Identify which cell holds the provided text, then report its [x, y] central coordinate. 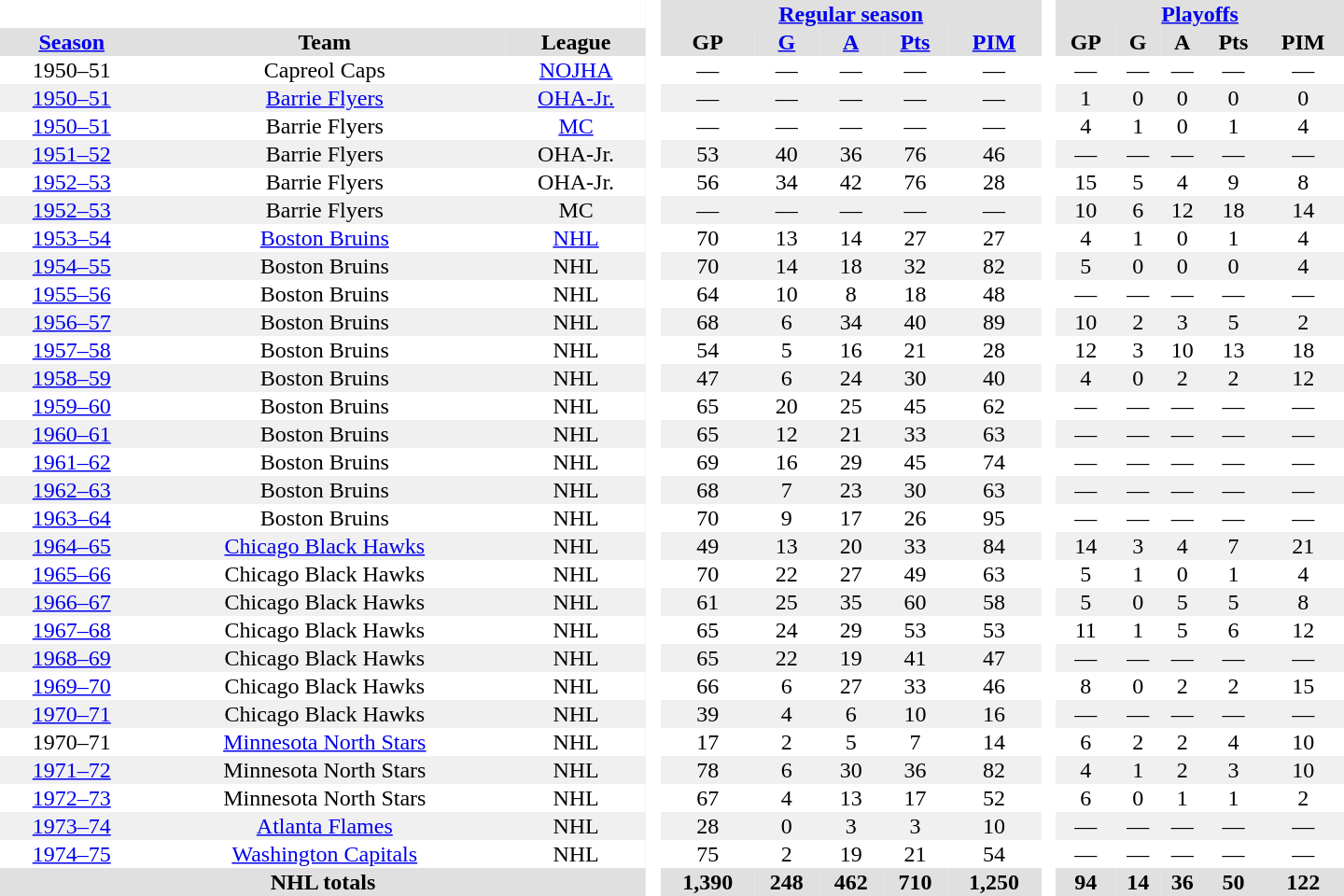
1955–56 [71, 294]
1969–70 [71, 686]
1959–60 [71, 406]
1968–69 [71, 658]
41 [915, 658]
78 [707, 770]
58 [995, 602]
1953–54 [71, 238]
42 [851, 182]
1967–68 [71, 630]
1954–55 [71, 266]
Atlanta Flames [325, 826]
56 [707, 182]
84 [995, 546]
1957–58 [71, 350]
1951–52 [71, 154]
NOJHA [576, 70]
75 [707, 854]
League [576, 42]
710 [915, 882]
69 [707, 462]
50 [1234, 882]
1964–65 [71, 546]
NHL totals [323, 882]
39 [707, 714]
61 [707, 602]
23 [851, 490]
1971–72 [71, 770]
52 [995, 798]
35 [851, 602]
Regular season [851, 14]
1958–59 [71, 378]
1960–61 [71, 434]
1963–64 [71, 518]
122 [1303, 882]
32 [915, 266]
66 [707, 686]
Team [325, 42]
1961–62 [71, 462]
1956–57 [71, 322]
462 [851, 882]
62 [995, 406]
248 [786, 882]
26 [915, 518]
94 [1085, 882]
Playoffs [1200, 14]
Washington Capitals [325, 854]
11 [1085, 630]
89 [995, 322]
1,250 [995, 882]
1966–67 [71, 602]
1965–66 [71, 574]
1974–75 [71, 854]
74 [995, 462]
1962–63 [71, 490]
64 [707, 294]
1973–74 [71, 826]
Capreol Caps [325, 70]
60 [915, 602]
67 [707, 798]
Season [71, 42]
48 [995, 294]
95 [995, 518]
1,390 [707, 882]
1972–73 [71, 798]
